Capture the cell that displays the provided text and extract its (X, Y) central coordinate. 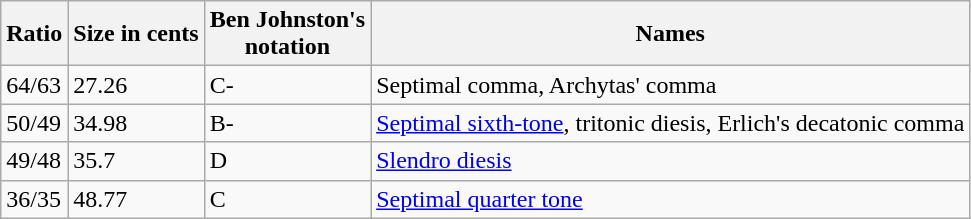
Ben Johnston'snotation (287, 34)
D (287, 161)
Septimal sixth-tone, tritonic diesis, Erlich's decatonic comma (670, 123)
35.7 (136, 161)
Size in cents (136, 34)
C (287, 199)
Septimal comma, Archytas' comma (670, 85)
B- (287, 123)
36/35 (34, 199)
34.98 (136, 123)
27.26 (136, 85)
C- (287, 85)
Ratio (34, 34)
50/49 (34, 123)
Septimal quarter tone (670, 199)
Slendro diesis (670, 161)
64/63 (34, 85)
49/48 (34, 161)
Names (670, 34)
48.77 (136, 199)
